Search for the cell housing the specified text and yield its (X, Y) center coordinate. 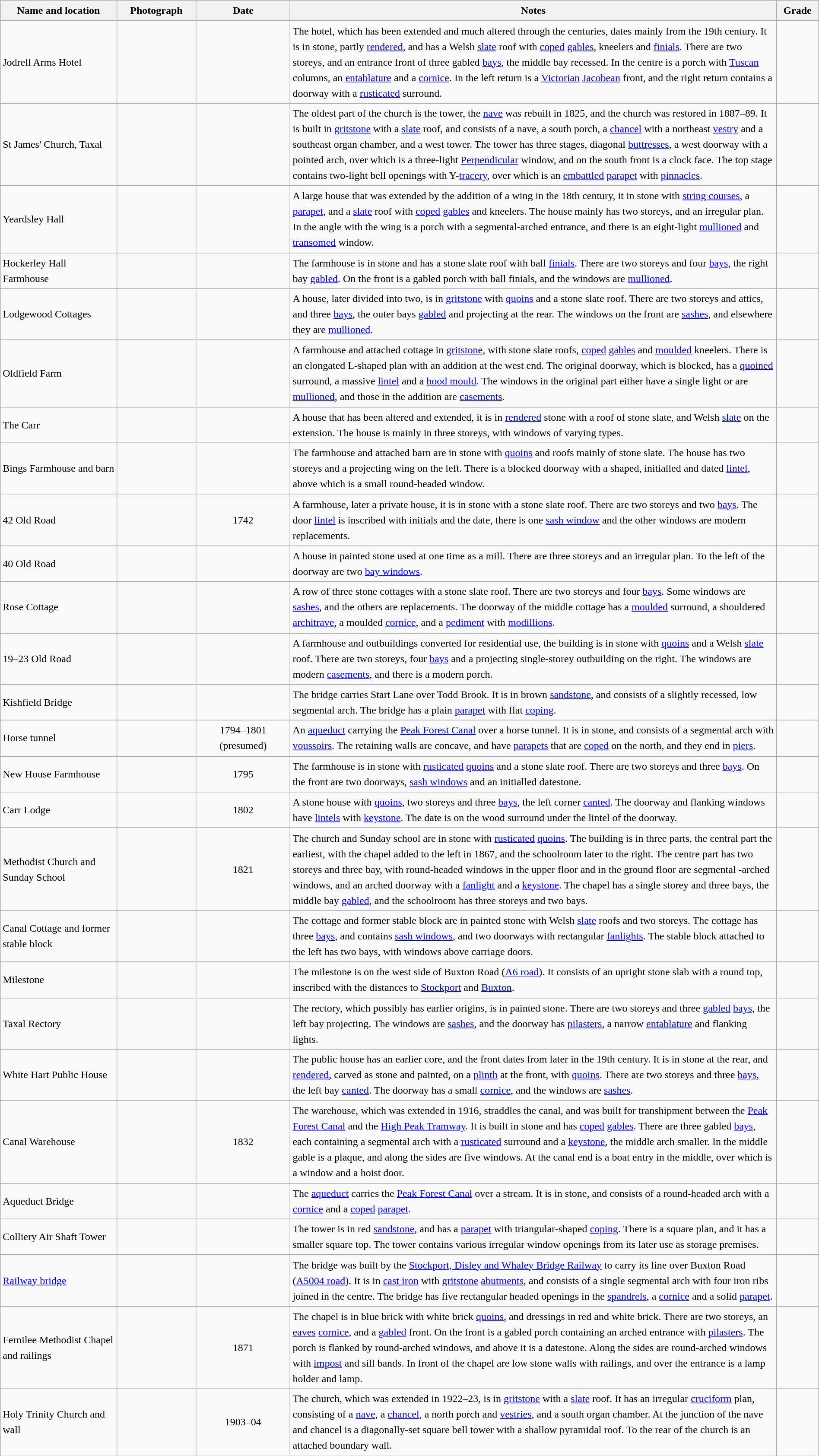
42 Old Road (59, 520)
Aqueduct Bridge (59, 1201)
Fernilee Methodist Chapel and railings (59, 1348)
Date (243, 10)
Lodgewood Cottages (59, 314)
Bings Farmhouse and barn (59, 468)
Colliery Air Shaft Tower (59, 1237)
The aqueduct carries the Peak Forest Canal over a stream. It is in stone, and consists of a round-headed arch with a cornice and a coped parapet. (533, 1201)
Notes (533, 10)
19–23 Old Road (59, 659)
Canal Cottage and former stable block (59, 936)
Taxal Rectory (59, 1024)
Kishfield Bridge (59, 702)
1794–1801 (presumed) (243, 739)
Photograph (156, 10)
New House Farmhouse (59, 774)
1871 (243, 1348)
Methodist Church and Sunday School (59, 869)
1795 (243, 774)
1821 (243, 869)
The Carr (59, 425)
Jodrell Arms Hotel (59, 62)
1802 (243, 810)
Holy Trinity Church and wall (59, 1422)
A house in painted stone used at one time as a mill. There are three storeys and an irregular plan. To the left of the doorway are two bay windows. (533, 563)
Milestone (59, 980)
Carr Lodge (59, 810)
Name and location (59, 10)
40 Old Road (59, 563)
Yeardsley Hall (59, 219)
Railway bridge (59, 1280)
1832 (243, 1142)
Canal Warehouse (59, 1142)
St James' Church, Taxal (59, 144)
1742 (243, 520)
Horse tunnel (59, 739)
Grade (797, 10)
Hockerley Hall Farmhouse (59, 270)
Rose Cottage (59, 607)
Oldfield Farm (59, 373)
White Hart Public House (59, 1075)
1903–04 (243, 1422)
